Extract the [X, Y] coordinate from the center of the cell holding the provided text.  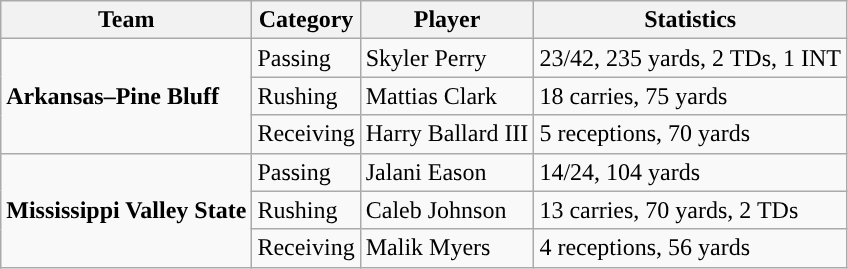
14/24, 104 yards [690, 172]
5 receptions, 70 yards [690, 134]
Mississippi Valley State [126, 210]
Player [447, 20]
Caleb Johnson [447, 210]
Statistics [690, 20]
Arkansas–Pine Bluff [126, 96]
Mattias Clark [447, 96]
Skyler Perry [447, 58]
Malik Myers [447, 248]
18 carries, 75 yards [690, 96]
13 carries, 70 yards, 2 TDs [690, 210]
Jalani Eason [447, 172]
23/42, 235 yards, 2 TDs, 1 INT [690, 58]
Team [126, 20]
4 receptions, 56 yards [690, 248]
Harry Ballard III [447, 134]
Category [306, 20]
